Determine the (x, y) coordinate at the center of the cell enclosing the given text.  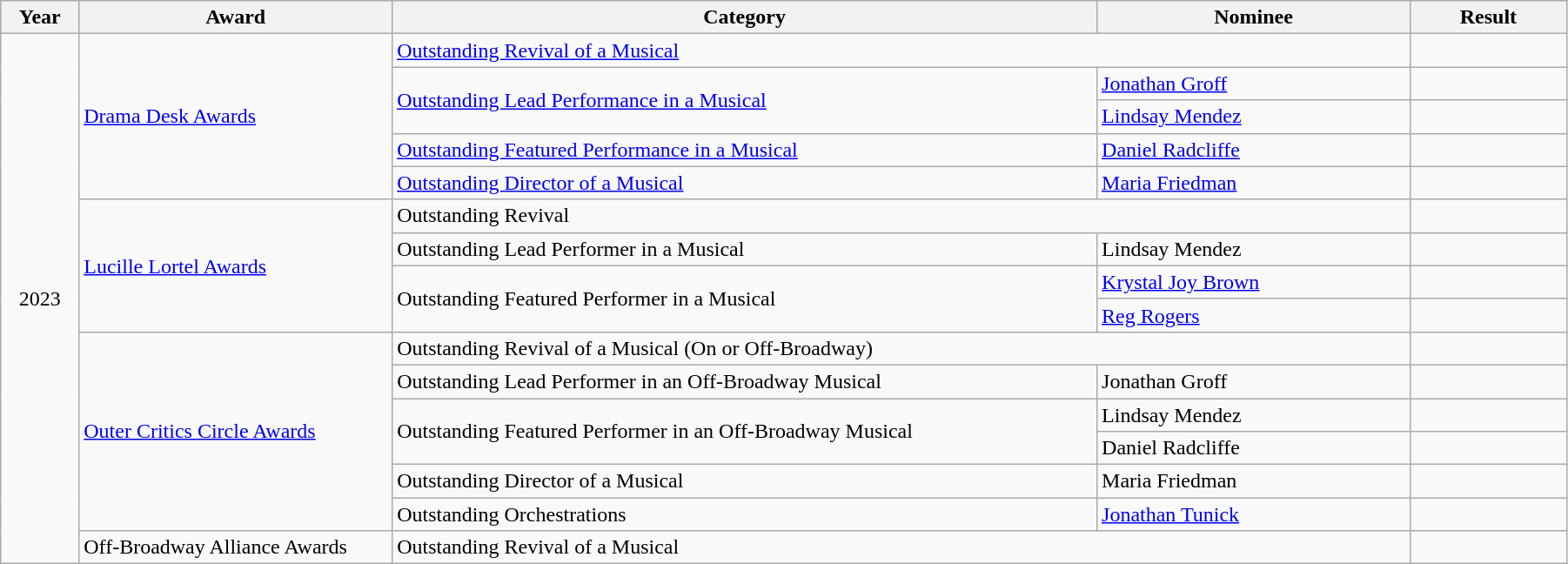
Outstanding Featured Performer in a Musical (745, 299)
Year (40, 17)
Award (236, 17)
Outstanding Featured Performance in a Musical (745, 150)
Krystal Joy Brown (1254, 282)
Jonathan Tunick (1254, 514)
2023 (40, 299)
Drama Desk Awards (236, 117)
Outstanding Lead Performance in a Musical (745, 100)
Result (1488, 17)
Outstanding Revival (901, 216)
Nominee (1254, 17)
Outstanding Orchestrations (745, 514)
Off-Broadway Alliance Awards (236, 547)
Outer Critics Circle Awards (236, 431)
Outstanding Lead Performer in a Musical (745, 249)
Reg Rogers (1254, 315)
Category (745, 17)
Outstanding Revival of a Musical (On or Off-Broadway) (901, 348)
Outstanding Featured Performer in an Off-Broadway Musical (745, 432)
Lucille Lortel Awards (236, 265)
Outstanding Lead Performer in an Off-Broadway Musical (745, 381)
